Scan for the cell matching the given text and deliver its [X, Y] coordinate at center. 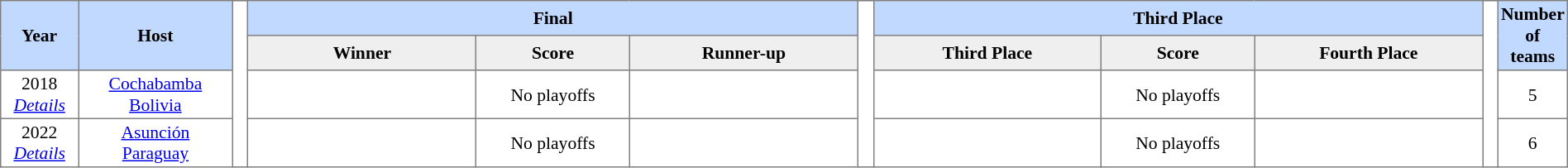
Fourth Place [1369, 53]
2022Details [40, 142]
Year [40, 36]
Final [553, 18]
CochabambaBolivia [155, 94]
Runner-up [743, 53]
Host [155, 36]
6 [1532, 142]
Winner [362, 53]
2018Details [40, 94]
AsunciónParaguay [155, 142]
Number of teams [1532, 36]
5 [1532, 94]
